Search for the cell housing the specified text and yield its (X, Y) center coordinate. 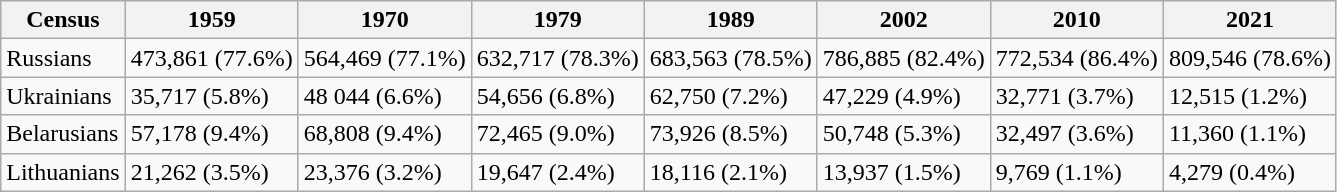
1989 (730, 20)
62,750 (7.2%) (730, 96)
48 044 (6.6%) (384, 96)
2021 (1250, 20)
11,360 (1.1%) (1250, 134)
72,465 (9.0%) (558, 134)
32,497 (3.6%) (1076, 134)
564,469 (77.1%) (384, 58)
2010 (1076, 20)
73,926 (8.5%) (730, 134)
57,178 (9.4%) (212, 134)
18,116 (2.1%) (730, 172)
Russians (63, 58)
21,262 (3.5%) (212, 172)
23,376 (3.2%) (384, 172)
32,771 (3.7%) (1076, 96)
13,937 (1.5%) (904, 172)
54,656 (6.8%) (558, 96)
19,647 (2.4%) (558, 172)
809,546 (78.6%) (1250, 58)
12,515 (1.2%) (1250, 96)
35,717 (5.8%) (212, 96)
786,885 (82.4%) (904, 58)
1959 (212, 20)
473,861 (77.6%) (212, 58)
50,748 (5.3%) (904, 134)
9,769 (1.1%) (1076, 172)
1970 (384, 20)
4,279 (0.4%) (1250, 172)
632,717 (78.3%) (558, 58)
47,229 (4.9%) (904, 96)
Ukrainians (63, 96)
683,563 (78.5%) (730, 58)
Belarusians (63, 134)
Census (63, 20)
Lithuanians (63, 172)
1979 (558, 20)
68,808 (9.4%) (384, 134)
772,534 (86.4%) (1076, 58)
2002 (904, 20)
